Find where the given text appears and provide that cell's center as (X, Y) coordinate. 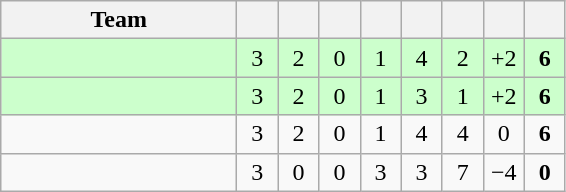
7 (462, 172)
Team (119, 20)
−4 (504, 172)
